Provide the (x, y) coordinate of the cell's center where the given text is located.  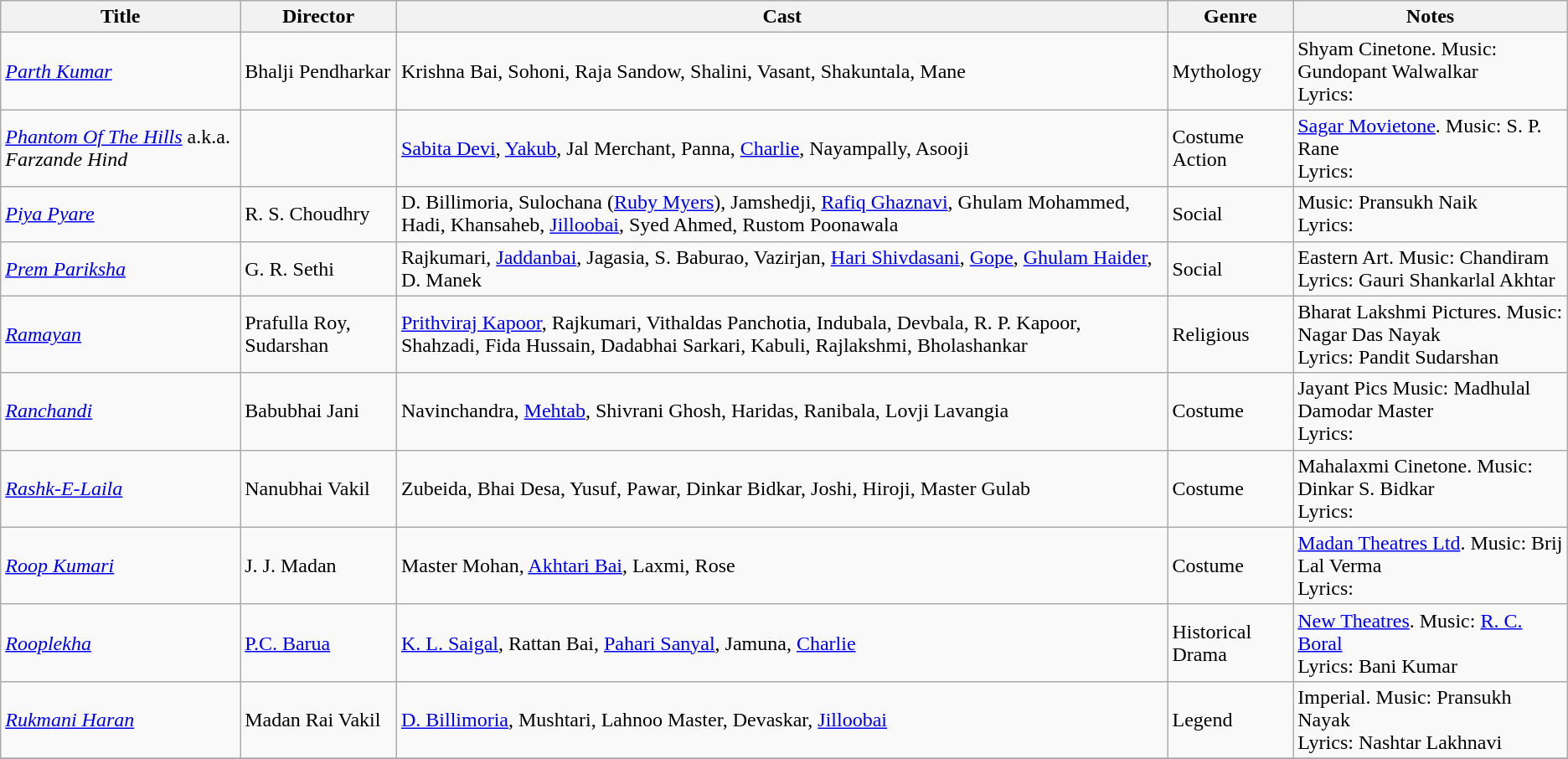
Rajkumari, Jaddanbai, Jagasia, S. Baburao, Vazirjan, Hari Shivdasani, Gope, Ghulam Haider, D. Manek (782, 268)
K. L. Saigal, Rattan Bai, Pahari Sanyal, Jamuna, Charlie (782, 643)
Prafulla Roy, Sudarshan (318, 334)
Rukmani Haran (121, 720)
D. Billimoria, Sulochana (Ruby Myers), Jamshedji, Rafiq Ghaznavi, Ghulam Mohammed, Hadi, Khansaheb, Jilloobai, Syed Ahmed, Rustom Poonawala (782, 214)
Cast (782, 17)
D. Billimoria, Mushtari, Lahnoo Master, Devaskar, Jilloobai (782, 720)
Notes (1431, 17)
Music: Pransukh NaikLyrics: (1431, 214)
Mahalaxmi Cinetone. Music: Dinkar S. BidkarLyrics: (1431, 488)
Master Mohan, Akhtari Bai, Laxmi, Rose (782, 565)
Eastern Art. Music: ChandiramLyrics: Gauri Shankarlal Akhtar (1431, 268)
Nanubhai Vakil (318, 488)
Rooplekha (121, 643)
Krishna Bai, Sohoni, Raja Sandow, Shalini, Vasant, Shakuntala, Mane (782, 71)
P.C. Barua (318, 643)
Religious (1230, 334)
Parth Kumar (121, 71)
G. R. Sethi (318, 268)
Jayant Pics Music: Madhulal Damodar MasterLyrics: (1431, 411)
Ranchandi (121, 411)
Madan Rai Vakil (318, 720)
Zubeida, Bhai Desa, Yusuf, Pawar, Dinkar Bidkar, Joshi, Hiroji, Master Gulab (782, 488)
Bharat Lakshmi Pictures. Music: Nagar Das NayakLyrics: Pandit Sudarshan (1431, 334)
Costume Action (1230, 148)
Sagar Movietone. Music: S. P. RaneLyrics: (1431, 148)
Imperial. Music: Pransukh NayakLyrics: Nashtar Lakhnavi (1431, 720)
Sabita Devi, Yakub, Jal Merchant, Panna, Charlie, Nayampally, Asooji (782, 148)
Babubhai Jani (318, 411)
Prem Pariksha (121, 268)
Title (121, 17)
Navinchandra, Mehtab, Shivrani Ghosh, Haridas, Ranibala, Lovji Lavangia (782, 411)
J. J. Madan (318, 565)
Roop Kumari (121, 565)
Bhalji Pendharkar (318, 71)
Ramayan (121, 334)
New Theatres. Music: R. C. BoralLyrics: Bani Kumar (1431, 643)
Madan Theatres Ltd. Music: Brij Lal VermaLyrics: (1431, 565)
Genre (1230, 17)
Piya Pyare (121, 214)
Mythology (1230, 71)
Shyam Cinetone. Music: Gundopant WalwalkarLyrics: (1431, 71)
Historical Drama (1230, 643)
Director (318, 17)
Rashk-E-Laila (121, 488)
Phantom Of The Hills a.k.a. Farzande Hind (121, 148)
Legend (1230, 720)
R. S. Choudhry (318, 214)
